For the text-containing cell, return its midpoint in (x, y) coordinate format. 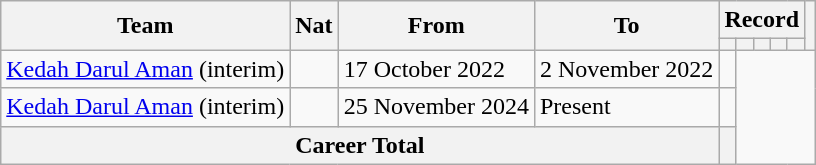
Nat (314, 26)
Career Total (360, 145)
17 October 2022 (436, 69)
Record (762, 20)
Team (146, 26)
2 November 2022 (626, 69)
To (626, 26)
25 November 2024 (436, 107)
Present (626, 107)
From (436, 26)
